Detect which cell encompasses the target text, then output its [x, y] center coordinate. 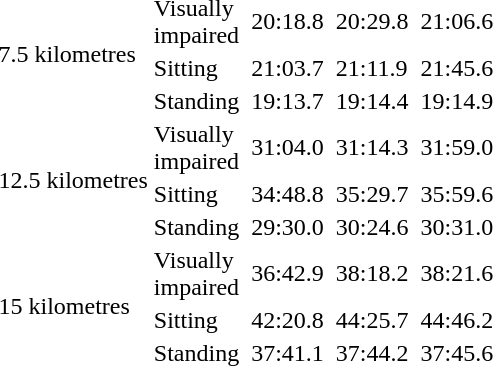
34:48.8 [288, 194]
42:20.8 [288, 320]
21:03.7 [288, 68]
19:13.7 [288, 101]
19:14.4 [372, 101]
35:29.7 [372, 194]
29:30.0 [288, 227]
31:04.0 [288, 148]
21:11.9 [372, 68]
44:25.7 [372, 320]
38:18.2 [372, 274]
30:24.6 [372, 227]
31:14.3 [372, 148]
36:42.9 [288, 274]
